Output the (X, Y) coordinate of the center of the cell containing the given text.  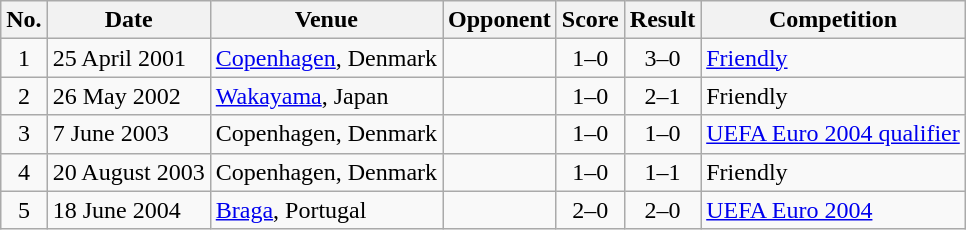
20 August 2003 (128, 172)
No. (24, 20)
7 June 2003 (128, 134)
Competition (834, 20)
UEFA Euro 2004 qualifier (834, 134)
Date (128, 20)
2–1 (662, 96)
26 May 2002 (128, 96)
Result (662, 20)
3–0 (662, 58)
Score (590, 20)
3 (24, 134)
Wakayama, Japan (326, 96)
25 April 2001 (128, 58)
Braga, Portugal (326, 210)
2 (24, 96)
1 (24, 58)
5 (24, 210)
Venue (326, 20)
UEFA Euro 2004 (834, 210)
Opponent (500, 20)
18 June 2004 (128, 210)
1–1 (662, 172)
4 (24, 172)
